Output the (X, Y) coordinate of the center of the cell containing the given text.  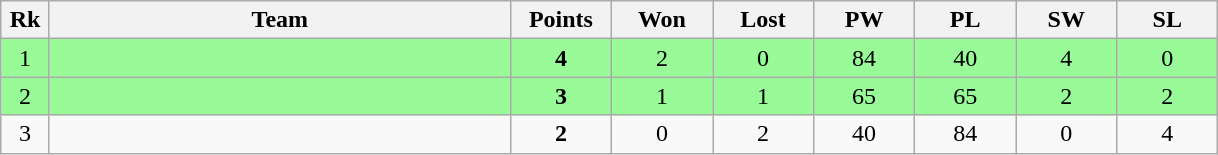
Rk (26, 20)
Lost (762, 20)
Team (280, 20)
Won (662, 20)
SL (1168, 20)
SW (1066, 20)
Points (560, 20)
PL (966, 20)
PW (864, 20)
